Identify which cell holds the provided text, then report its [X, Y] central coordinate. 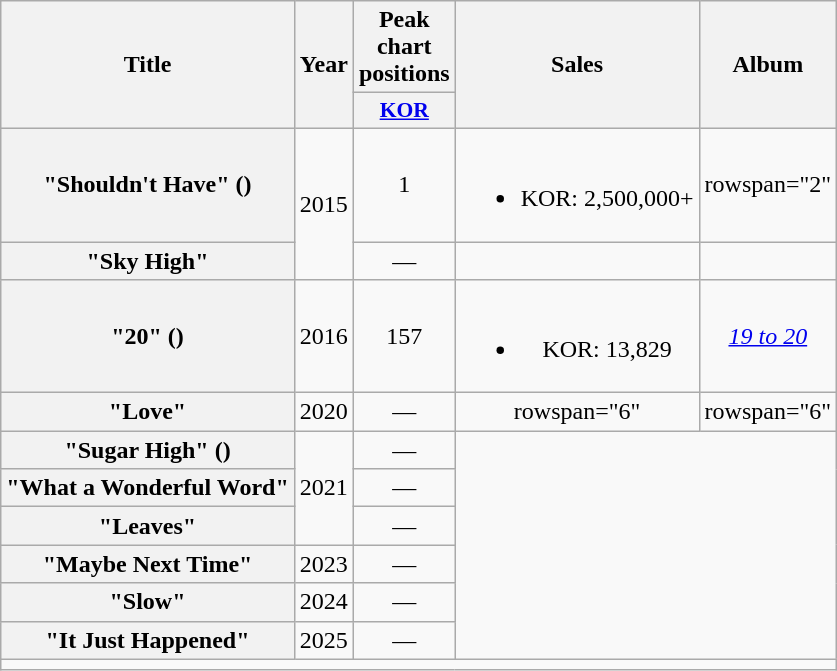
157 [404, 336]
"Leaves" [148, 526]
"Slow" [148, 602]
"20" () [148, 336]
Peak chart positions [404, 47]
"Maybe Next Time" [148, 564]
rowspan="2" [768, 184]
KOR [404, 111]
Sales [577, 65]
"Love" [148, 412]
Album [768, 65]
Year [324, 65]
2025 [324, 640]
"What a Wonderful Word" [148, 488]
KOR: 13,829 [577, 336]
2016 [324, 336]
19 to 20 [768, 336]
"Shouldn't Have" () [148, 184]
"It Just Happened" [148, 640]
2023 [324, 564]
2015 [324, 204]
2020 [324, 412]
KOR: 2,500,000+ [577, 184]
"Sugar High" () [148, 450]
"Sky High" [148, 261]
1 [404, 184]
2021 [324, 488]
Title [148, 65]
2024 [324, 602]
